Scan for the cell matching the given text and deliver its [X, Y] coordinate at center. 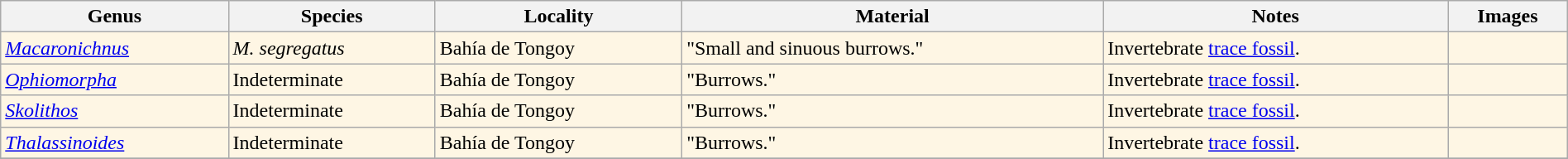
Images [1508, 17]
Notes [1275, 17]
Thalassinoides [114, 142]
Genus [114, 17]
"Small and sinuous burrows." [893, 48]
Locality [558, 17]
Material [893, 17]
Species [332, 17]
Skolithos [114, 111]
M. segregatus [332, 48]
Macaronichnus [114, 48]
Ophiomorpha [114, 79]
